Scan for the cell matching the given text and deliver its (X, Y) coordinate at center. 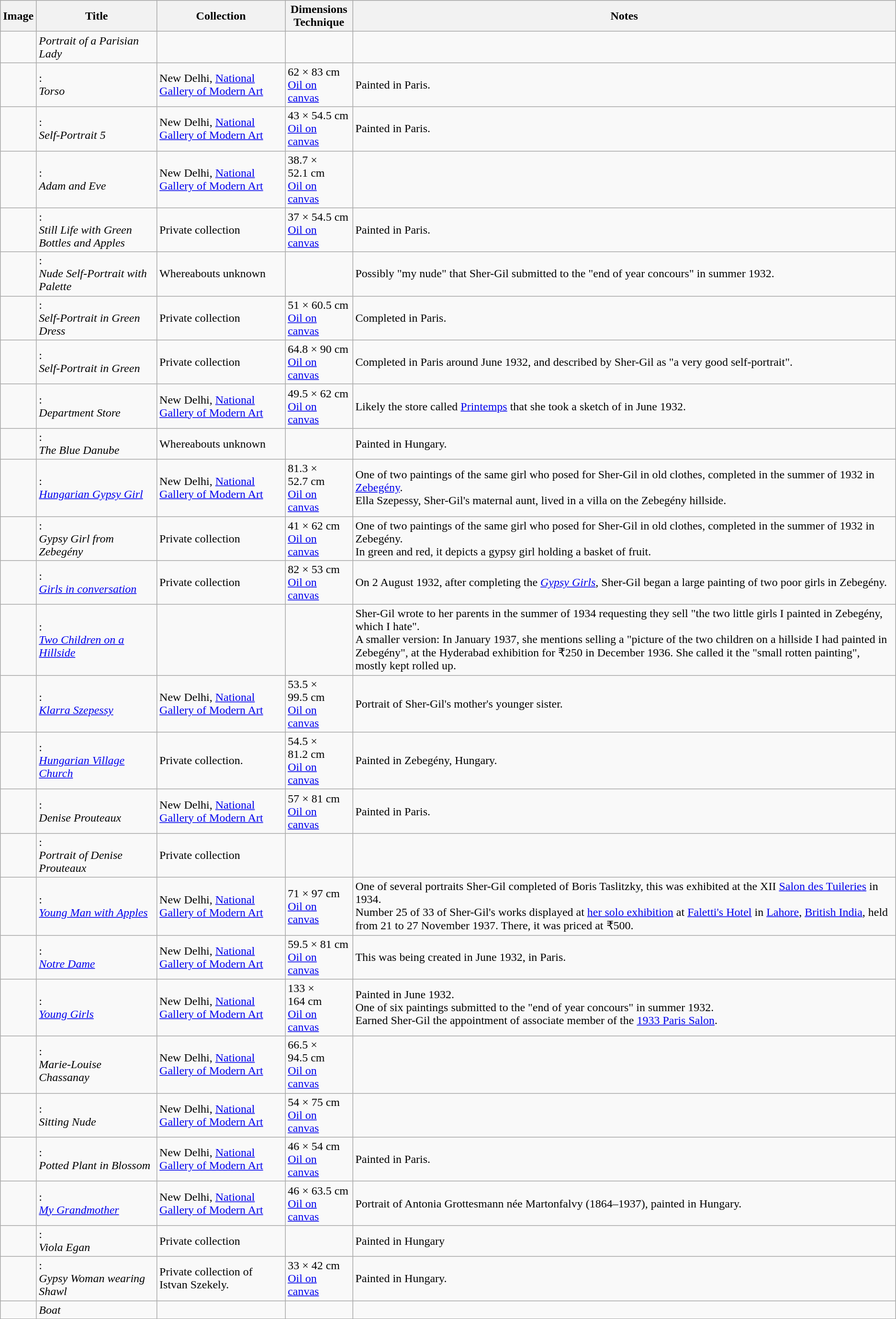
:Self-Portrait in Green (97, 362)
46 × 63.5 cmOil on canvas (319, 1203)
:Girls in conversation (97, 583)
:Portrait of Denise Prouteaux (97, 855)
:Young Girls (97, 1007)
Private collection. (221, 760)
Completed in Paris. (624, 318)
:Nude Self-Portrait with Palette (97, 274)
Portrait of Antonia Grottesmann née Martonfalvy (1864–1937), painted in Hungary. (624, 1203)
:Gypsy Woman wearing Shawl (97, 1278)
:My Grandmother (97, 1203)
:Denise Prouteaux (97, 811)
:Sitting Nude (97, 1115)
:Potted Plant in Blossom (97, 1159)
:Gypsy Girl from Zebegény (97, 538)
64.8 × 90 cmOil on canvas (319, 362)
49.5 × 62 cmOil on canvas (319, 406)
:Marie-Louise Chassanay (97, 1065)
:Department Store (97, 406)
62 × 83 cmOil on canvas (319, 85)
38.7 × 52.1 cmOil on canvas (319, 179)
Portrait of Sher-Gil's mother's younger sister. (624, 704)
:Hungarian Gypsy Girl (97, 487)
81.3 × 52.7 cmOil on canvas (319, 487)
57 × 81 cmOil on canvas (319, 811)
82 × 53 cmOil on canvas (319, 583)
On 2 August 1932, after completing the Gypsy Girls, Sher-Gil began a large painting of two poor girls in Zebegény. (624, 583)
Boat (97, 1309)
Private collection of Istvan Szekely. (221, 1278)
51 × 60.5 cmOil on canvas (319, 318)
:Still Life with Green Bottles and Apples (97, 230)
133 × 164 cmOil on canvas (319, 1007)
53.5 × 99.5 cmOil on canvas (319, 704)
Collection (221, 16)
DimensionsTechnique (319, 16)
46 × 54 cmOil on canvas (319, 1159)
41 × 62 cmOil on canvas (319, 538)
:Adam and Eve (97, 179)
:Two Children on a Hillside (97, 640)
43 × 54.5 cmOil on canvas (319, 129)
Title (97, 16)
Portrait of a Parisian Lady (97, 47)
66.5 × 94.5 cmOil on canvas (319, 1065)
:Self-Portrait in Green Dress (97, 318)
Painted in Zebegény, Hungary. (624, 760)
59.5 × 81 cmOil on canvas (319, 957)
:Self-Portrait 5 (97, 129)
Notes (624, 16)
37 × 54.5 cmOil on canvas (319, 230)
:Torso (97, 85)
54.5 × 81.2 cmOil on canvas (319, 760)
Completed in Paris around June 1932, and described by Sher-Gil as "a very good self-portrait". (624, 362)
Image (18, 16)
33 × 42 cmOil on canvas (319, 1278)
:Klarra Szepessy (97, 704)
:Notre Dame (97, 957)
Possibly "my nude" that Sher-Gil submitted to the "end of year concours" in summer 1932. (624, 274)
:Young Man with Apples (97, 906)
:The Blue Danube (97, 443)
71 × 97 cmOil on canvas (319, 906)
Painted in Hungary (624, 1241)
54 × 75 cmOil on canvas (319, 1115)
:Viola Egan (97, 1241)
Likely the store called Printemps that she took a sketch of in June 1932. (624, 406)
This was being created in June 1932, in Paris. (624, 957)
:Hungarian Village Church (97, 760)
